Scan for the cell matching the given text and deliver its (X, Y) coordinate at center. 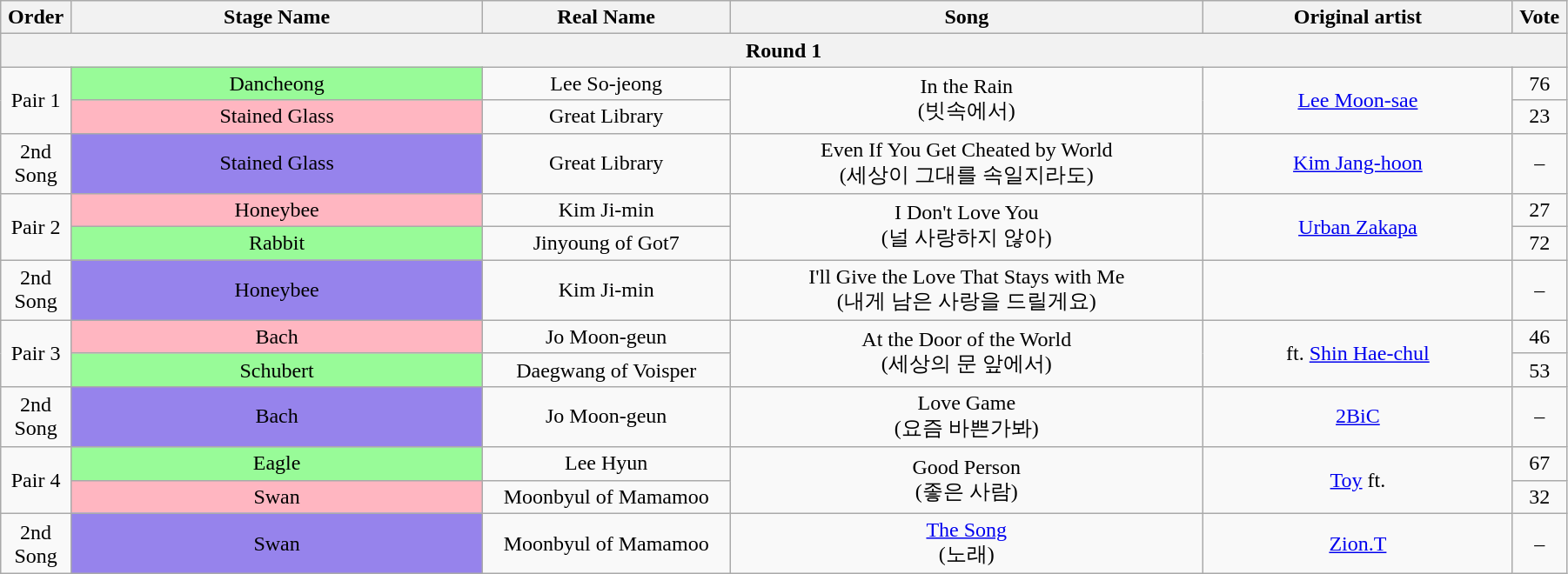
Stage Name (277, 17)
23 (1540, 117)
ft. Shin Hae-chul (1357, 353)
Song (967, 17)
The Song(노래) (967, 544)
Pair 2 (37, 227)
Kim Jang-hoon (1357, 164)
Even If You Get Cheated by World(세상이 그대를 속일지라도) (967, 164)
Vote (1540, 17)
Schubert (277, 370)
67 (1540, 464)
Real Name (606, 17)
53 (1540, 370)
Lee Moon-sae (1357, 100)
46 (1540, 337)
Urban Zakapa (1357, 227)
I Don't Love You(널 사랑하지 않아) (967, 227)
27 (1540, 210)
Daegwang of Voisper (606, 370)
Lee So-jeong (606, 83)
Pair 3 (37, 353)
Eagle (277, 464)
Order (37, 17)
Jinyoung of Got7 (606, 244)
I'll Give the Love That Stays with Me(내게 남은 사랑을 드릴게요) (967, 290)
Lee Hyun (606, 464)
Love Game(요즘 바쁜가봐) (967, 417)
Toy ft. (1357, 480)
Dancheong (277, 83)
Round 1 (784, 50)
At the Door of the World(세상의 문 앞에서) (967, 353)
Rabbit (277, 244)
Pair 1 (37, 100)
In the Rain(빗속에서) (967, 100)
Pair 4 (37, 480)
2BiC (1357, 417)
76 (1540, 83)
Original artist (1357, 17)
Good Person(좋은 사람) (967, 480)
Zion.T (1357, 544)
32 (1540, 497)
72 (1540, 244)
